Determine the [X, Y] coordinate at the center of the cell enclosing the given text.  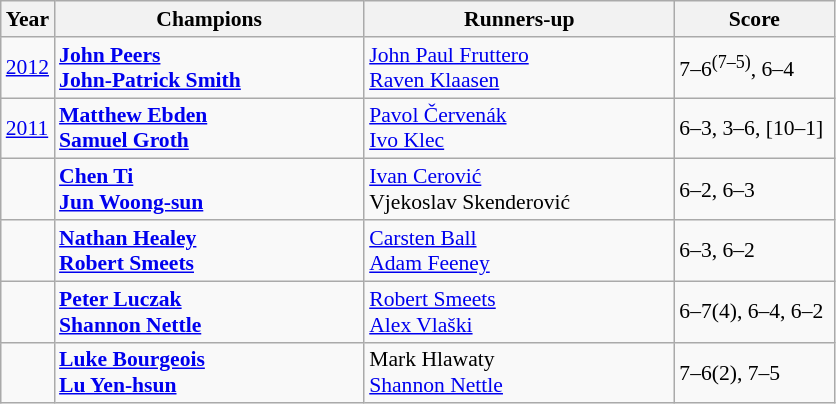
6–7(4), 6–4, 6–2 [754, 312]
John Peers John-Patrick Smith [209, 68]
Score [754, 19]
Matthew Ebden Samuel Groth [209, 128]
Runners-up [519, 19]
7–6(2), 7–5 [754, 372]
Pavol Červenák Ivo Klec [519, 128]
Year [28, 19]
6–2, 6–3 [754, 190]
7–6(7–5), 6–4 [754, 68]
John Paul Fruttero Raven Klaasen [519, 68]
Peter Luczak Shannon Nettle [209, 312]
Nathan Healey Robert Smeets [209, 250]
Champions [209, 19]
2012 [28, 68]
Carsten Ball Adam Feeney [519, 250]
Luke Bourgeois Lu Yen-hsun [209, 372]
Ivan Cerović Vjekoslav Skenderović [519, 190]
6–3, 3–6, [10–1] [754, 128]
Chen Ti Jun Woong-sun [209, 190]
Mark Hlawaty Shannon Nettle [519, 372]
2011 [28, 128]
6–3, 6–2 [754, 250]
Robert Smeets Alex Vlaški [519, 312]
